Capture the cell that displays the provided text and extract its [X, Y] central coordinate. 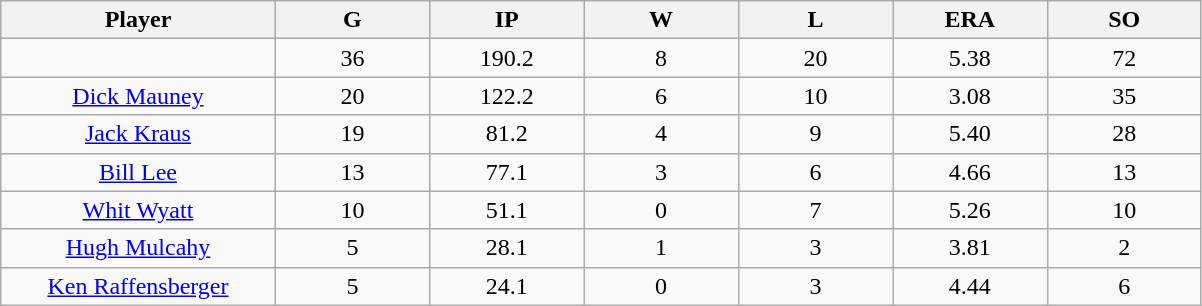
Ken Raffensberger [138, 286]
SO [1124, 20]
2 [1124, 248]
L [815, 20]
1 [661, 248]
81.2 [507, 134]
3.08 [970, 96]
Whit Wyatt [138, 210]
5.40 [970, 134]
9 [815, 134]
24.1 [507, 286]
G [352, 20]
Dick Mauney [138, 96]
28.1 [507, 248]
Jack Kraus [138, 134]
4.66 [970, 172]
3.81 [970, 248]
28 [1124, 134]
W [661, 20]
5.26 [970, 210]
77.1 [507, 172]
4.44 [970, 286]
19 [352, 134]
8 [661, 58]
4 [661, 134]
51.1 [507, 210]
7 [815, 210]
72 [1124, 58]
Hugh Mulcahy [138, 248]
190.2 [507, 58]
IP [507, 20]
35 [1124, 96]
5.38 [970, 58]
Player [138, 20]
Bill Lee [138, 172]
36 [352, 58]
122.2 [507, 96]
ERA [970, 20]
